Return (X, Y) of the center of cell containing provided text 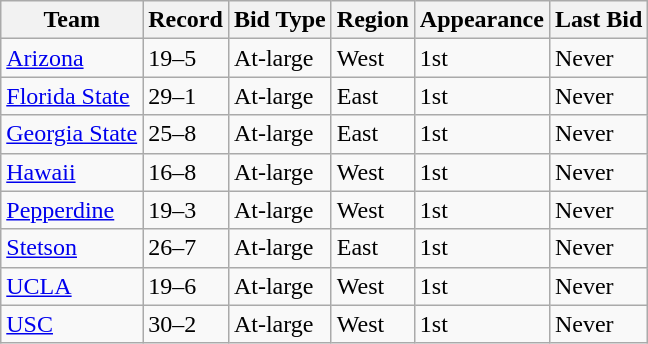
29–1 (186, 96)
Pepperdine (72, 210)
16–8 (186, 172)
Florida State (72, 96)
25–8 (186, 134)
USC (72, 324)
Last Bid (598, 20)
19–6 (186, 286)
Stetson (72, 248)
Arizona (72, 58)
Bid Type (280, 20)
Hawaii (72, 172)
19–5 (186, 58)
Team (72, 20)
19–3 (186, 210)
UCLA (72, 286)
Georgia State (72, 134)
Appearance (482, 20)
Region (372, 20)
Record (186, 20)
26–7 (186, 248)
30–2 (186, 324)
